Return (X, Y) of the center of cell containing provided text 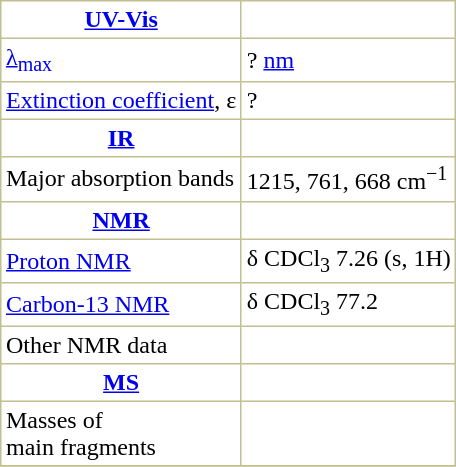
IR (122, 139)
NMR (122, 220)
? (348, 101)
Other NMR data (122, 345)
? nm (348, 60)
λmax (122, 60)
Extinction coefficient, ε (122, 101)
MS (122, 383)
1215, 761, 668 cm−1 (348, 179)
δ CDCl3 77.2 (348, 304)
Proton NMR (122, 261)
Major absorption bands (122, 179)
UV-Vis (122, 20)
δ CDCl3 7.26 (s, 1H) (348, 261)
Carbon-13 NMR (122, 304)
Masses of main fragments (122, 433)
